Search for the cell housing the specified text and yield its [X, Y] center coordinate. 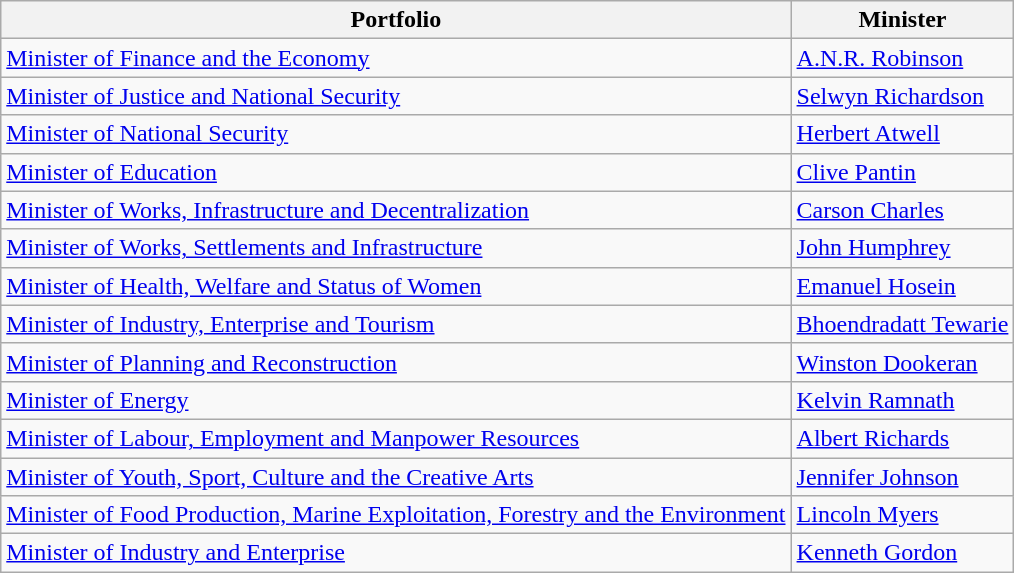
Minister of Industry, Enterprise and Tourism [396, 324]
Minister of National Security [396, 134]
Minister [902, 20]
Winston Dookeran [902, 362]
John Humphrey [902, 248]
Minister of Youth, Sport, Culture and the Creative Arts [396, 477]
Minister of Planning and Reconstruction [396, 362]
Minister of Energy [396, 400]
Minister of Finance and the Economy [396, 58]
Emanuel Hosein [902, 286]
Selwyn Richardson [902, 96]
Kelvin Ramnath [902, 400]
Minister of Labour, Employment and Manpower Resources [396, 438]
Minister of Works, Settlements and Infrastructure [396, 248]
Herbert Atwell [902, 134]
Minister of Works, Infrastructure and Decentralization [396, 210]
Clive Pantin [902, 172]
Albert Richards [902, 438]
Minister of Education [396, 172]
Minister of Health, Welfare and Status of Women [396, 286]
Minister of Justice and National Security [396, 96]
Minister of Industry and Enterprise [396, 553]
A.N.R. Robinson [902, 58]
Minister of Food Production, Marine Exploitation, Forestry and the Environment [396, 515]
Carson Charles [902, 210]
Kenneth Gordon [902, 553]
Bhoendradatt Tewarie [902, 324]
Jennifer Johnson [902, 477]
Lincoln Myers [902, 515]
Portfolio [396, 20]
